Scan for the cell matching the given text and deliver its [x, y] coordinate at center. 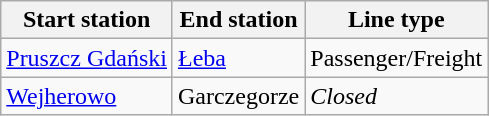
End station [238, 20]
Start station [87, 20]
Łeba [238, 58]
Passenger/Freight [396, 58]
Closed [396, 96]
Line type [396, 20]
Wejherowo [87, 96]
Pruszcz Gdański [87, 58]
Garczegorze [238, 96]
